Return the [x, y] coordinate for the center point of the cell that contains the specified text.  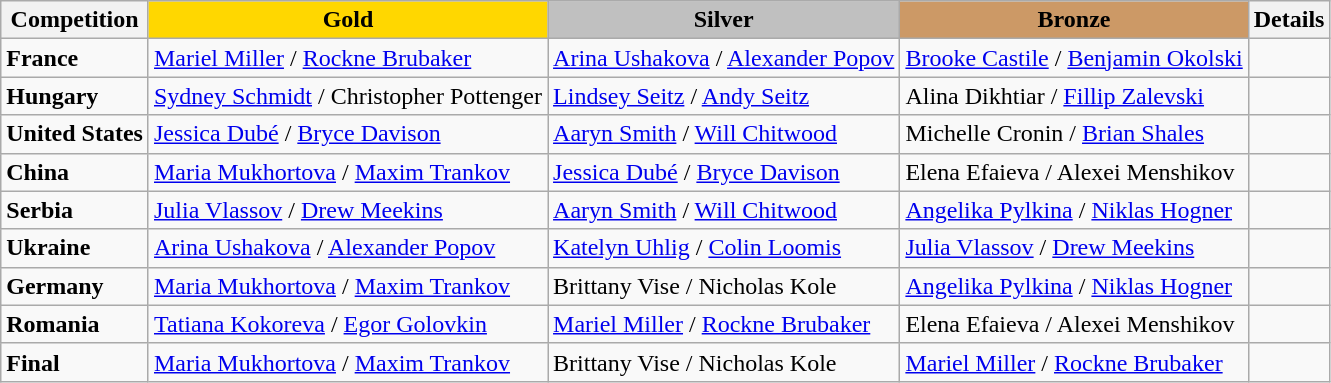
Lindsey Seitz / Andy Seitz [724, 96]
Hungary [75, 96]
Sydney Schmidt / Christopher Pottenger [348, 96]
Bronze [1074, 20]
Tatiana Kokoreva / Egor Golovkin [348, 324]
Competition [75, 20]
Brooke Castile / Benjamin Okolski [1074, 58]
Alina Dikhtiar / Fillip Zalevski [1074, 96]
Serbia [75, 210]
Gold [348, 20]
Katelyn Uhlig / Colin Loomis [724, 248]
United States [75, 134]
France [75, 58]
Romania [75, 324]
Final [75, 362]
Michelle Cronin / Brian Shales [1074, 134]
Silver [724, 20]
China [75, 172]
Details [1289, 20]
Ukraine [75, 248]
Germany [75, 286]
